Find where the given text appears and provide that cell's center as (x, y) coordinate. 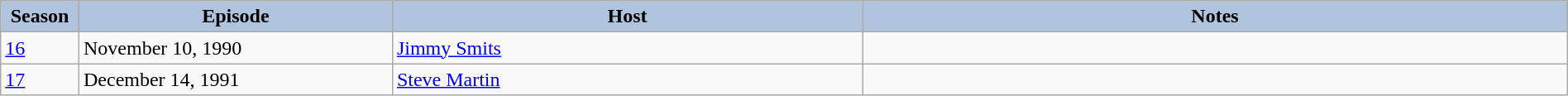
Season (40, 17)
Host (627, 17)
December 14, 1991 (235, 79)
Notes (1216, 17)
November 10, 1990 (235, 48)
17 (40, 79)
Steve Martin (627, 79)
16 (40, 48)
Jimmy Smits (627, 48)
Episode (235, 17)
